Provide the [x, y] coordinate of the cell's center where the given text is located.  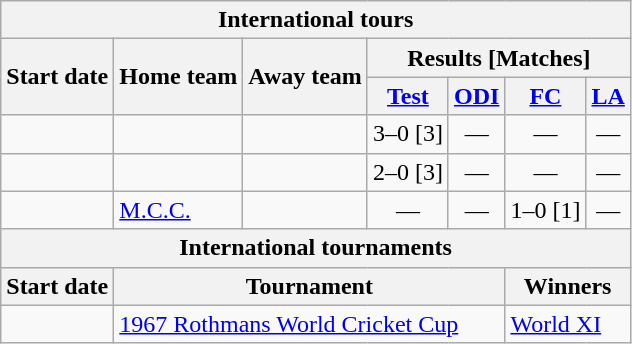
Test [408, 96]
International tournaments [316, 248]
International tours [316, 20]
M.C.C. [178, 210]
LA [608, 96]
Away team [306, 77]
Home team [178, 77]
2–0 [3] [408, 172]
1–0 [1] [546, 210]
Tournament [310, 286]
FC [546, 96]
Results [Matches] [498, 58]
1967 Rothmans World Cricket Cup [310, 324]
ODI [476, 96]
3–0 [3] [408, 134]
Winners [568, 286]
World XI [568, 324]
